Extract the [X, Y] coordinate from the center of the cell holding the provided text.  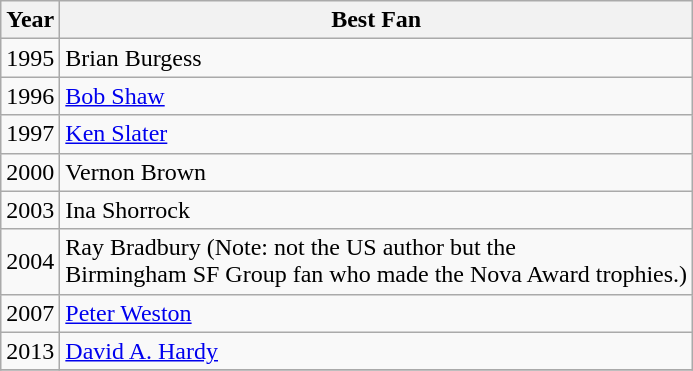
Year [30, 20]
1995 [30, 58]
Ken Slater [376, 134]
Ray Bradbury (Note: not the US author but theBirmingham SF Group fan who made the Nova Award trophies.) [376, 262]
2013 [30, 351]
Bob Shaw [376, 96]
Peter Weston [376, 313]
Vernon Brown [376, 172]
David A. Hardy [376, 351]
2004 [30, 262]
2007 [30, 313]
Best Fan [376, 20]
Brian Burgess [376, 58]
1996 [30, 96]
2000 [30, 172]
Ina Shorrock [376, 210]
2003 [30, 210]
1997 [30, 134]
